Return (x, y) of the center of cell containing provided text 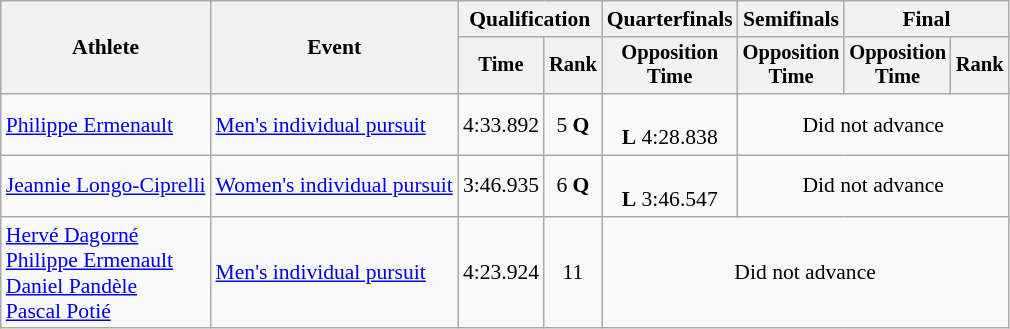
Hervé DagornéPhilippe ErmenaultDaniel PandèlePascal Potié (106, 273)
4:33.892 (501, 124)
Event (334, 48)
Philippe Ermenault (106, 124)
Semifinals (792, 19)
Athlete (106, 48)
5 Q (573, 124)
Qualification (530, 19)
Women's individual pursuit (334, 186)
4:23.924 (501, 273)
Final (926, 19)
Time (501, 66)
6 Q (573, 186)
11 (573, 273)
L 4:28.838 (670, 124)
Quarterfinals (670, 19)
3:46.935 (501, 186)
Jeannie Longo-Ciprelli (106, 186)
L 3:46.547 (670, 186)
